Output the [X, Y] coordinate of the center of the cell containing the given text.  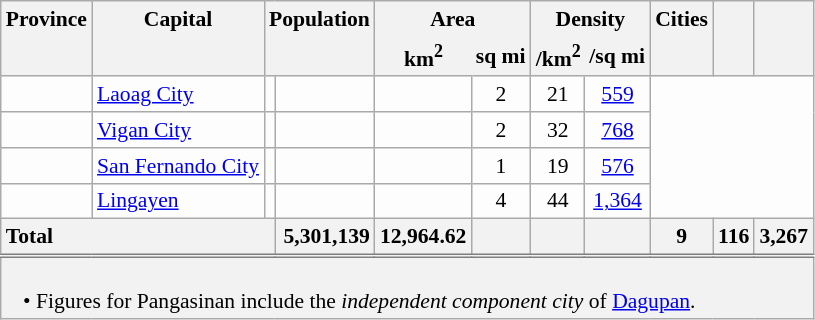
3,267 [784, 238]
21 [558, 95]
Total [138, 238]
1 [500, 166]
Capital [178, 18]
116 [734, 238]
576 [618, 166]
4 [500, 201]
• Figures for Pangasinan include the independent component city of Dagupan. [407, 288]
Province [46, 18]
12,964.62 [423, 238]
Laoag City [178, 95]
32 [558, 130]
44 [558, 201]
Area [453, 18]
/sq mi [618, 56]
768 [618, 130]
559 [618, 95]
/km2 [558, 56]
9 [682, 238]
Density [591, 18]
5,301,139 [325, 238]
1,364 [618, 201]
Lingayen [178, 201]
San Fernando City [178, 166]
sq mi [500, 56]
Cities [682, 18]
km2 [423, 56]
Vigan City [178, 130]
Population [320, 18]
19 [558, 166]
